Extract the [x, y] coordinate from the center of the cell holding the provided text.  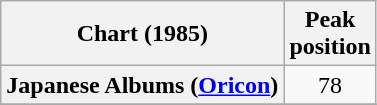
Peakposition [330, 34]
Japanese Albums (Oricon) [142, 85]
78 [330, 85]
Chart (1985) [142, 34]
